Capture the cell that displays the provided text and extract its (x, y) central coordinate. 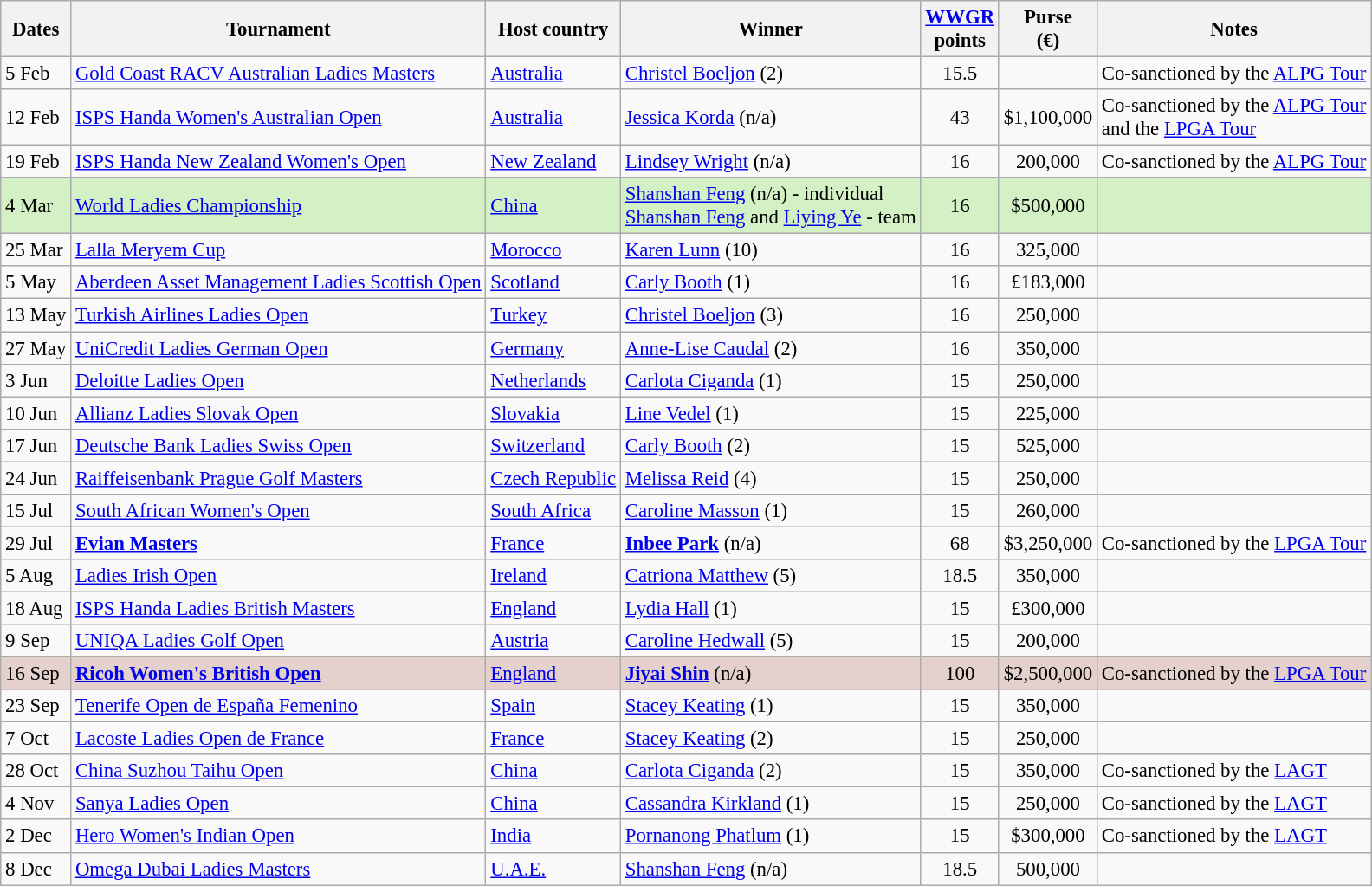
Catriona Matthew (5) (771, 576)
Christel Boeljon (3) (771, 315)
Co-sanctioned by the ALPG Tour and the LPGA Tour (1233, 118)
Carly Booth (1) (771, 283)
New Zealand (553, 162)
18 Aug (36, 608)
Pornanong Phatlum (1) (771, 837)
Karen Lunn (10) (771, 250)
Christel Boeljon (2) (771, 74)
ISPS Handa New Zealand Women's Open (279, 162)
Switzerland (553, 445)
Gold Coast RACV Australian Ladies Masters (279, 74)
10 Jun (36, 413)
$300,000 (1048, 837)
Lydia Hall (1) (771, 608)
Germany (553, 348)
Allianz Ladies Slovak Open (279, 413)
4 Mar (36, 206)
Caroline Masson (1) (771, 511)
Spain (553, 706)
13 May (36, 315)
Stacey Keating (1) (771, 706)
India (553, 837)
3 Jun (36, 380)
Czech Republic (553, 478)
325,000 (1048, 250)
Austria (553, 641)
South African Women's Open (279, 511)
Hero Women's Indian Open (279, 837)
Turkish Airlines Ladies Open (279, 315)
Line Vedel (1) (771, 413)
4 Nov (36, 804)
Jessica Korda (n/a) (771, 118)
Shanshan Feng (n/a) - individual Shanshan Feng and Liying Ye - team (771, 206)
Evian Masters (279, 543)
260,000 (1048, 511)
Jiyai Shin (n/a) (771, 674)
27 May (36, 348)
Aberdeen Asset Management Ladies Scottish Open (279, 283)
$1,100,000 (1048, 118)
UNIQA Ladies Golf Open (279, 641)
Tenerife Open de España Femenino (279, 706)
Winner (771, 29)
Lindsey Wright (n/a) (771, 162)
28 Oct (36, 771)
Dates (36, 29)
Scotland (553, 283)
525,000 (1048, 445)
225,000 (1048, 413)
Deloitte Ladies Open (279, 380)
Netherlands (553, 380)
Anne-Lise Caudal (2) (771, 348)
100 (960, 674)
South Africa (553, 511)
U.A.E. (553, 869)
Sanya Ladies Open (279, 804)
Turkey (553, 315)
17 Jun (36, 445)
China Suzhou Taihu Open (279, 771)
2 Dec (36, 837)
25 Mar (36, 250)
Caroline Hedwall (5) (771, 641)
12 Feb (36, 118)
15 Jul (36, 511)
Purse(€) (1048, 29)
$500,000 (1048, 206)
UniCredit Ladies German Open (279, 348)
Notes (1233, 29)
Ireland (553, 576)
9 Sep (36, 641)
7 Oct (36, 739)
8 Dec (36, 869)
Cassandra Kirkland (1) (771, 804)
£183,000 (1048, 283)
43 (960, 118)
29 Jul (36, 543)
Morocco (553, 250)
Raiffeisenbank Prague Golf Masters (279, 478)
WWGRpoints (960, 29)
Omega Dubai Ladies Masters (279, 869)
15.5 (960, 74)
23 Sep (36, 706)
Lacoste Ladies Open de France (279, 739)
Carlota Ciganda (1) (771, 380)
24 Jun (36, 478)
World Ladies Championship (279, 206)
Deutsche Bank Ladies Swiss Open (279, 445)
Tournament (279, 29)
£300,000 (1048, 608)
16 Sep (36, 674)
500,000 (1048, 869)
Shanshan Feng (n/a) (771, 869)
5 May (36, 283)
Inbee Park (n/a) (771, 543)
68 (960, 543)
ISPS Handa Women's Australian Open (279, 118)
Lalla Meryem Cup (279, 250)
Host country (553, 29)
5 Feb (36, 74)
Ladies Irish Open (279, 576)
19 Feb (36, 162)
Ricoh Women's British Open (279, 674)
Stacey Keating (2) (771, 739)
Melissa Reid (4) (771, 478)
Carlota Ciganda (2) (771, 771)
$2,500,000 (1048, 674)
5 Aug (36, 576)
ISPS Handa Ladies British Masters (279, 608)
Carly Booth (2) (771, 445)
Slovakia (553, 413)
$3,250,000 (1048, 543)
